Output the (X, Y) coordinate of the center of the cell containing the given text.  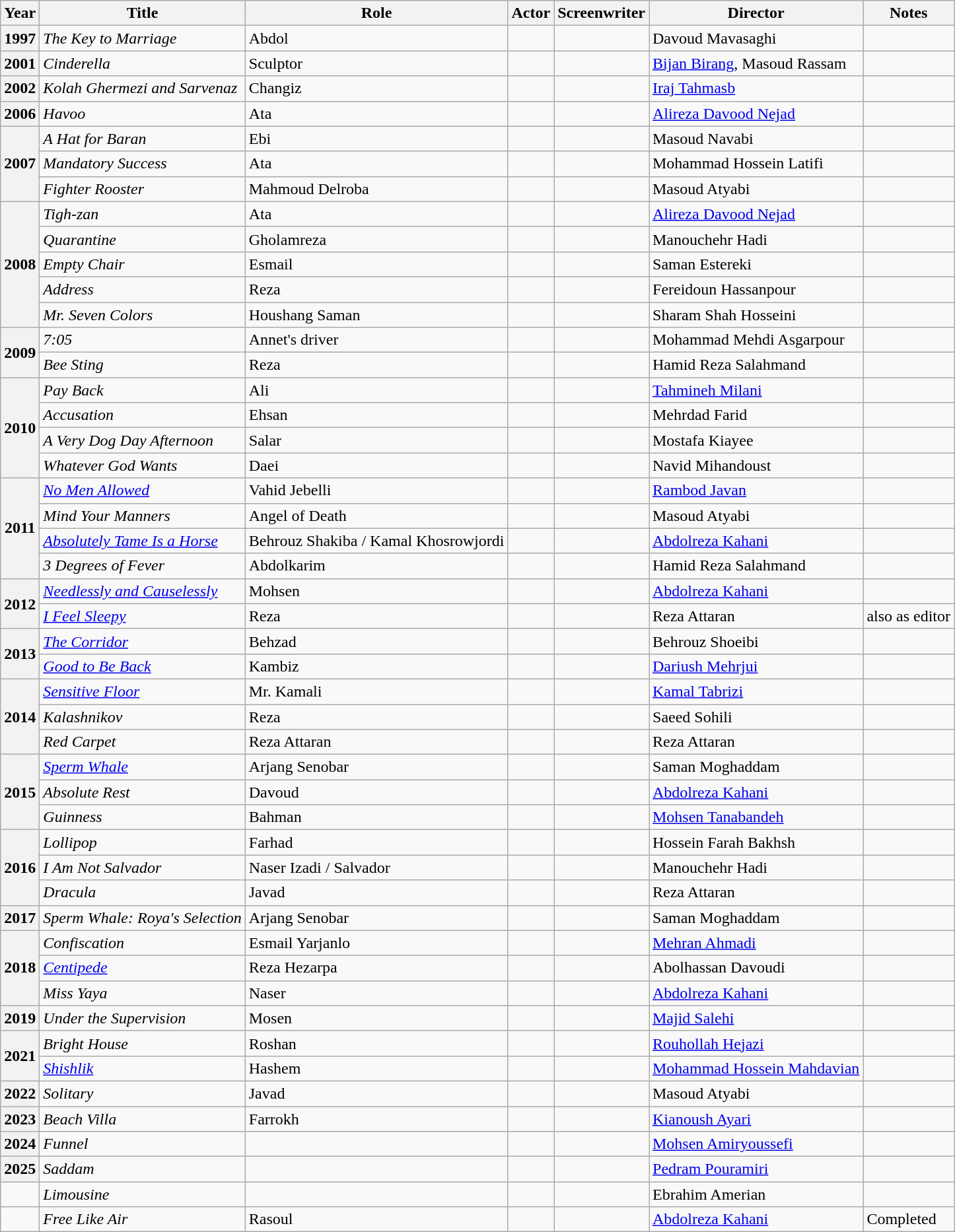
Sensitive Floor (143, 691)
Saman Estereki (756, 264)
Guinness (143, 817)
Masoud Navabi (756, 139)
Sperm Whale (143, 767)
Rouhollah Hejazi (756, 1043)
Mostafa Kiayee (756, 440)
Shishlik (143, 1068)
Year (20, 13)
Funnel (143, 1144)
Mohammad Hossein Mahdavian (756, 1068)
Changiz (376, 88)
Daei (376, 465)
2019 (20, 1018)
Mr. Seven Colors (143, 315)
Salar (376, 440)
Abdol (376, 38)
Behrouz Shakiba / Kamal Khosrowjordi (376, 541)
2023 (20, 1119)
Accusation (143, 415)
Mohammad Hossein Latifi (756, 164)
2009 (20, 353)
Iraj Tahmasb (756, 88)
Davoud (376, 792)
Behrouz Shoeibi (756, 641)
Kolah Ghermezi and Sarvenaz (143, 88)
I Am Not Salvador (143, 868)
Ehsan (376, 415)
Red Carpet (143, 742)
2015 (20, 792)
Ebrahim Amerian (756, 1194)
1997 (20, 38)
Ebi (376, 139)
2007 (20, 164)
2006 (20, 114)
Sculptor (376, 63)
2014 (20, 716)
Actor (531, 13)
Mandatory Success (143, 164)
Screenwriter (602, 13)
Gholamreza (376, 239)
Confiscation (143, 943)
2011 (20, 528)
Rasoul (376, 1219)
Havoo (143, 114)
Hossein Farah Bakhsh (756, 842)
A Very Dog Day Afternoon (143, 440)
Angel of Death (376, 516)
Mr. Kamali (376, 691)
Naser Izadi / Salvador (376, 868)
Kalashnikov (143, 716)
Mosen (376, 1018)
Bahman (376, 817)
Naser (376, 993)
Centipede (143, 968)
Solitary (143, 1093)
Farrokh (376, 1119)
Director (756, 13)
Vahid Jebelli (376, 491)
Sharam Shah Hosseini (756, 315)
Abolhassan Davoudi (756, 968)
Needlessly and Causelessly (143, 591)
Esmail (376, 264)
Tigh-zan (143, 214)
Lollipop (143, 842)
Dariush Mehrjui (756, 666)
Ali (376, 390)
2012 (20, 603)
Davoud Mavasaghi (756, 38)
7:05 (143, 340)
2002 (20, 88)
2016 (20, 868)
Saddam (143, 1169)
Abdolkarim (376, 566)
Kamal Tabrizi (756, 691)
2010 (20, 428)
2025 (20, 1169)
Fighter Rooster (143, 189)
Under the Supervision (143, 1018)
2024 (20, 1144)
Notes (909, 13)
Empty Chair (143, 264)
Roshan (376, 1043)
Limousine (143, 1194)
No Men Allowed (143, 491)
Reza Hezarpa (376, 968)
The Corridor (143, 641)
Mohammad Mehdi Asgarpour (756, 340)
Miss Yaya (143, 993)
A Hat for Baran (143, 139)
Hashem (376, 1068)
Mohsen Tanabandeh (756, 817)
Bee Sting (143, 365)
Completed (909, 1219)
Absolutely Tame Is a Horse (143, 541)
Mehran Ahmadi (756, 943)
Kianoush Ayari (756, 1119)
2022 (20, 1093)
Role (376, 13)
I Feel Sleepy (143, 616)
Navid Mihandoust (756, 465)
Annet's driver (376, 340)
Farhad (376, 842)
Title (143, 13)
Mehrdad Farid (756, 415)
Behzad (376, 641)
Esmail Yarjanlo (376, 943)
The Key to Marriage (143, 38)
Pay Back (143, 390)
Cinderella (143, 63)
Mohsen Amiryoussefi (756, 1144)
Sperm Whale: Roya's Selection (143, 918)
2018 (20, 968)
Beach Villa (143, 1119)
also as editor (909, 616)
3 Degrees of Fever (143, 566)
Rambod Javan (756, 491)
Free Like Air (143, 1219)
Pedram Pouramiri (756, 1169)
Good to Be Back (143, 666)
2008 (20, 264)
Dracula (143, 893)
Fereidoun Hassanpour (756, 289)
Address (143, 289)
Majid Salehi (756, 1018)
Mind Your Manners (143, 516)
Tahmineh Milani (756, 390)
Absolute Rest (143, 792)
Kambiz (376, 666)
2013 (20, 654)
Bright House (143, 1043)
Mahmoud Delroba (376, 189)
Quarantine (143, 239)
2017 (20, 918)
Bijan Birang, Masoud Rassam (756, 63)
Saeed Sohili (756, 716)
Houshang Saman (376, 315)
2001 (20, 63)
Whatever God Wants (143, 465)
Mohsen (376, 591)
2021 (20, 1056)
